From the cell containing the given text, extract its center point as (X, Y) coordinate. 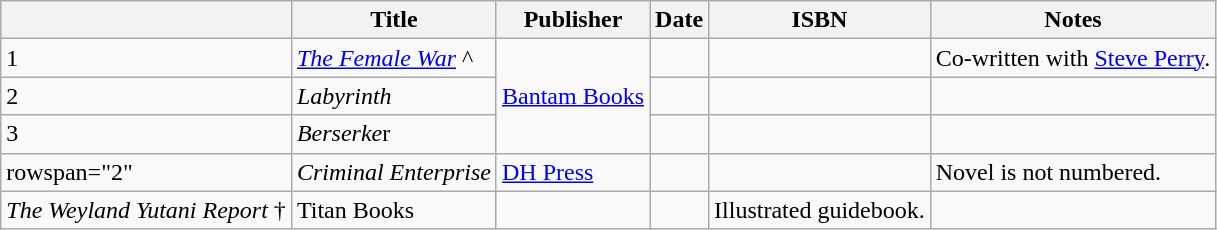
Co-written with Steve Perry. (1072, 58)
Berserker (394, 134)
The Female War ^ (394, 58)
The Weyland Yutani Report † (146, 210)
Notes (1072, 20)
Date (680, 20)
rowspan="2" (146, 172)
Titan Books (394, 210)
Labyrinth (394, 96)
Illustrated guidebook. (820, 210)
Title (394, 20)
1 (146, 58)
3 (146, 134)
Criminal Enterprise (394, 172)
DH Press (572, 172)
ISBN (820, 20)
Bantam Books (572, 96)
Novel is not numbered. (1072, 172)
Publisher (572, 20)
2 (146, 96)
